Detect which cell encompasses the target text, then output its (x, y) center coordinate. 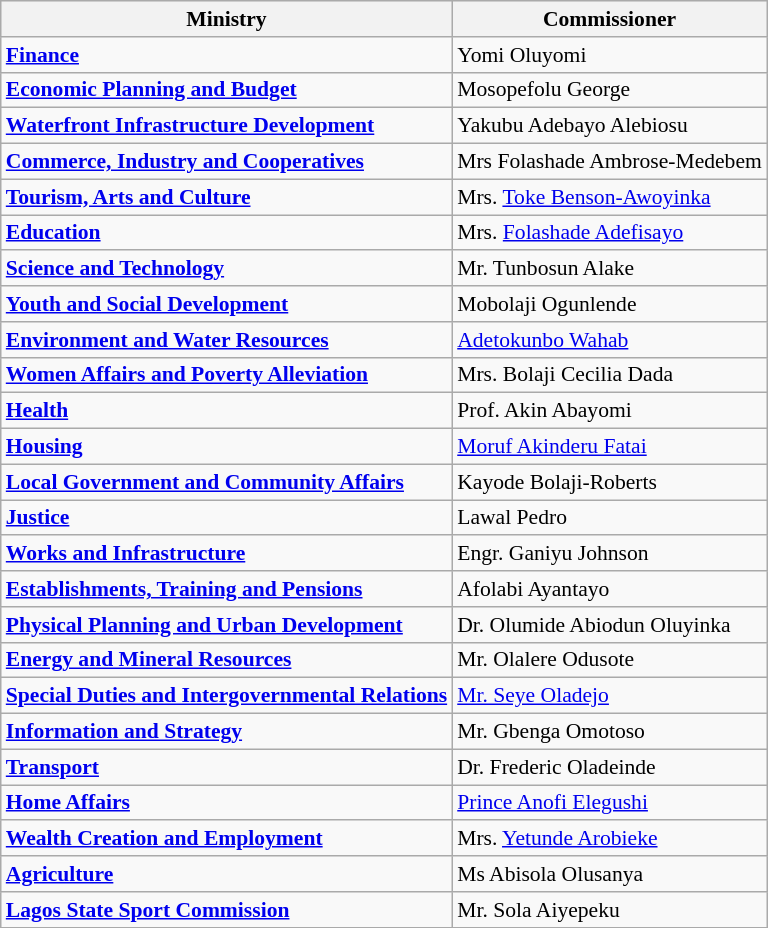
Mr. Olalere Odusote (610, 660)
Ms Abisola Olusanya (610, 874)
Yakubu Adebayo Alebiosu (610, 126)
Dr. Olumide Abiodun Oluyinka (610, 625)
Mobolaji Ogunlende (610, 304)
Mrs. Yetunde Arobieke (610, 839)
Works and Infrastructure (226, 554)
Prof. Akin Abayomi (610, 411)
Lagos State Sport Commission (226, 910)
Finance (226, 55)
Kayode Bolaji-Roberts (610, 482)
Mr. Gbenga Omotoso (610, 732)
Economic Planning and Budget (226, 90)
Science and Technology (226, 269)
Mrs Folashade Ambrose-Medebem (610, 162)
Youth and Social Development (226, 304)
Mr. Tunbosun Alake (610, 269)
Health (226, 411)
Local Government and Community Affairs (226, 482)
Energy and Mineral Resources (226, 660)
Mr. Seye Oladejo (610, 696)
Lawal Pedro (610, 518)
Prince Anofi Elegushi (610, 803)
Moruf Akinderu Fatai (610, 447)
Housing (226, 447)
Yomi Oluyomi (610, 55)
Tourism, Arts and Culture (226, 197)
Waterfront Infrastructure Development (226, 126)
Home Affairs (226, 803)
Engr. Ganiyu Johnson (610, 554)
Mr. Sola Aiyepeku (610, 910)
Mrs. Folashade Adefisayo (610, 233)
Commerce, Industry and Cooperatives (226, 162)
Environment and Water Resources (226, 340)
Information and Strategy (226, 732)
Mosopefolu George (610, 90)
Physical Planning and Urban Development (226, 625)
Afolabi Ayantayo (610, 589)
Dr. Frederic Oladeinde (610, 767)
Women Affairs and Poverty Alleviation (226, 375)
Adetokunbo Wahab (610, 340)
Commissioner (610, 19)
Special Duties and Intergovernmental Relations (226, 696)
Mrs. Bolaji Cecilia Dada (610, 375)
Education (226, 233)
Ministry (226, 19)
Justice (226, 518)
Agriculture (226, 874)
Wealth Creation and Employment (226, 839)
Establishments, Training and Pensions (226, 589)
Mrs. Toke Benson-Awoyinka (610, 197)
Transport (226, 767)
